Find where the given text appears and provide that cell's center as (x, y) coordinate. 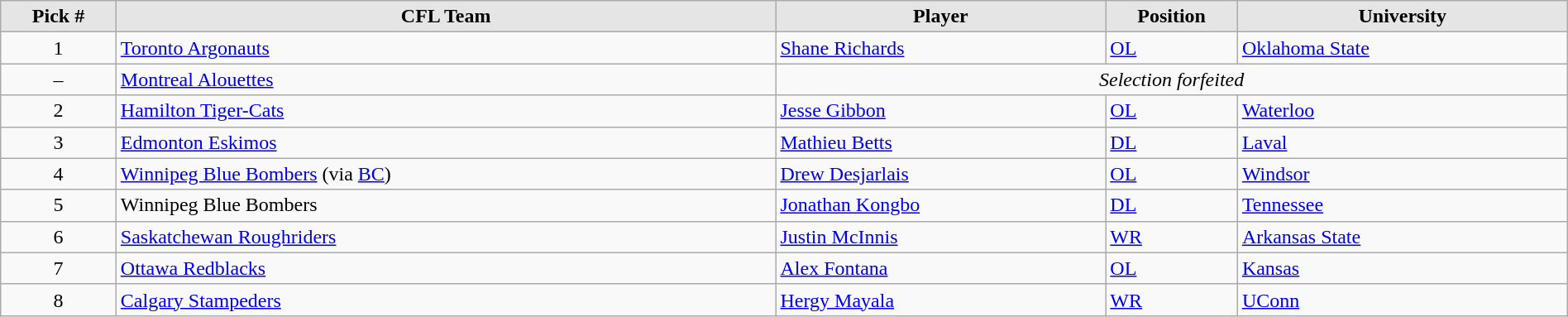
Laval (1403, 142)
Hergy Mayala (941, 300)
Waterloo (1403, 111)
Drew Desjarlais (941, 174)
Pick # (59, 17)
8 (59, 300)
Player (941, 17)
Arkansas State (1403, 237)
Position (1172, 17)
Shane Richards (941, 48)
Winnipeg Blue Bombers (via BC) (446, 174)
Tennessee (1403, 205)
6 (59, 237)
– (59, 79)
Jonathan Kongbo (941, 205)
Kansas (1403, 268)
Calgary Stampeders (446, 300)
Montreal Alouettes (446, 79)
Oklahoma State (1403, 48)
Ottawa Redblacks (446, 268)
Mathieu Betts (941, 142)
Windsor (1403, 174)
Winnipeg Blue Bombers (446, 205)
CFL Team (446, 17)
1 (59, 48)
Justin McInnis (941, 237)
Saskatchewan Roughriders (446, 237)
5 (59, 205)
2 (59, 111)
7 (59, 268)
Edmonton Eskimos (446, 142)
UConn (1403, 300)
Hamilton Tiger-Cats (446, 111)
Alex Fontana (941, 268)
Toronto Argonauts (446, 48)
4 (59, 174)
University (1403, 17)
Selection forfeited (1171, 79)
Jesse Gibbon (941, 111)
3 (59, 142)
